Search for the cell housing the specified text and yield its [X, Y] center coordinate. 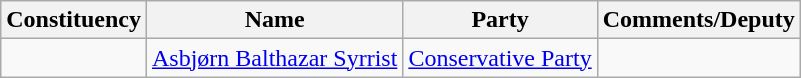
Constituency [74, 20]
Comments/Deputy [698, 20]
Party [500, 20]
Conservative Party [500, 58]
Asbjørn Balthazar Syrrist [274, 58]
Name [274, 20]
